Determine the (x, y) coordinate at the center of the cell enclosing the given text.  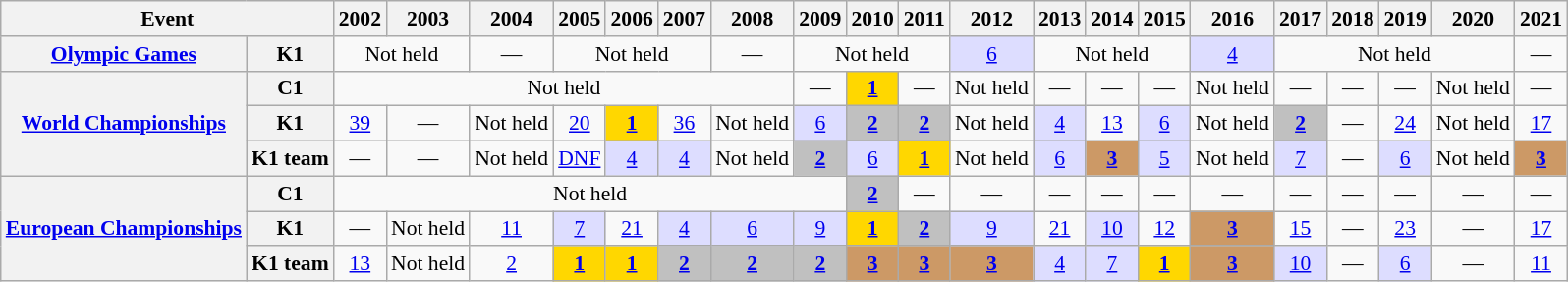
2003 (428, 19)
2009 (819, 19)
15 (1301, 229)
5 (1165, 159)
Olympic Games (124, 54)
2013 (1059, 19)
2006 (631, 19)
World Championships (124, 124)
36 (684, 124)
2021 (1540, 19)
2015 (1165, 19)
2007 (684, 19)
European Championships (124, 228)
2018 (1352, 19)
39 (360, 124)
12 (1165, 229)
2012 (992, 19)
2019 (1405, 19)
DNF (580, 159)
2010 (872, 19)
2005 (580, 19)
2002 (360, 19)
2017 (1301, 19)
2004 (511, 19)
Event (167, 19)
2011 (924, 19)
20 (580, 124)
23 (1405, 229)
2008 (753, 19)
2014 (1112, 19)
24 (1405, 124)
2016 (1232, 19)
2020 (1474, 19)
